Scan for the cell matching the given text and deliver its [x, y] coordinate at center. 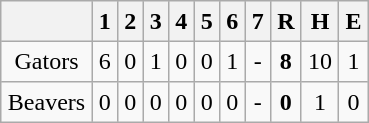
8 [286, 61]
Beavers [46, 102]
10 [320, 61]
2 [130, 21]
H [320, 21]
5 [207, 21]
R [286, 21]
3 [156, 21]
7 [258, 21]
Gators [46, 61]
E [354, 21]
4 [181, 21]
